Extract the (x, y) coordinate from the center of the cell holding the provided text.  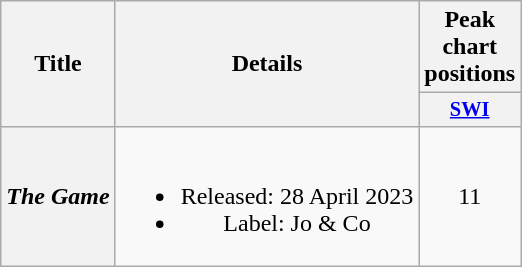
The Game (58, 196)
Released: 28 April 2023Label: Jo & Co (267, 196)
SWI (470, 110)
Details (267, 64)
Title (58, 64)
11 (470, 196)
Peak chart positions (470, 47)
